From the cell containing the given text, extract its center point as [X, Y] coordinate. 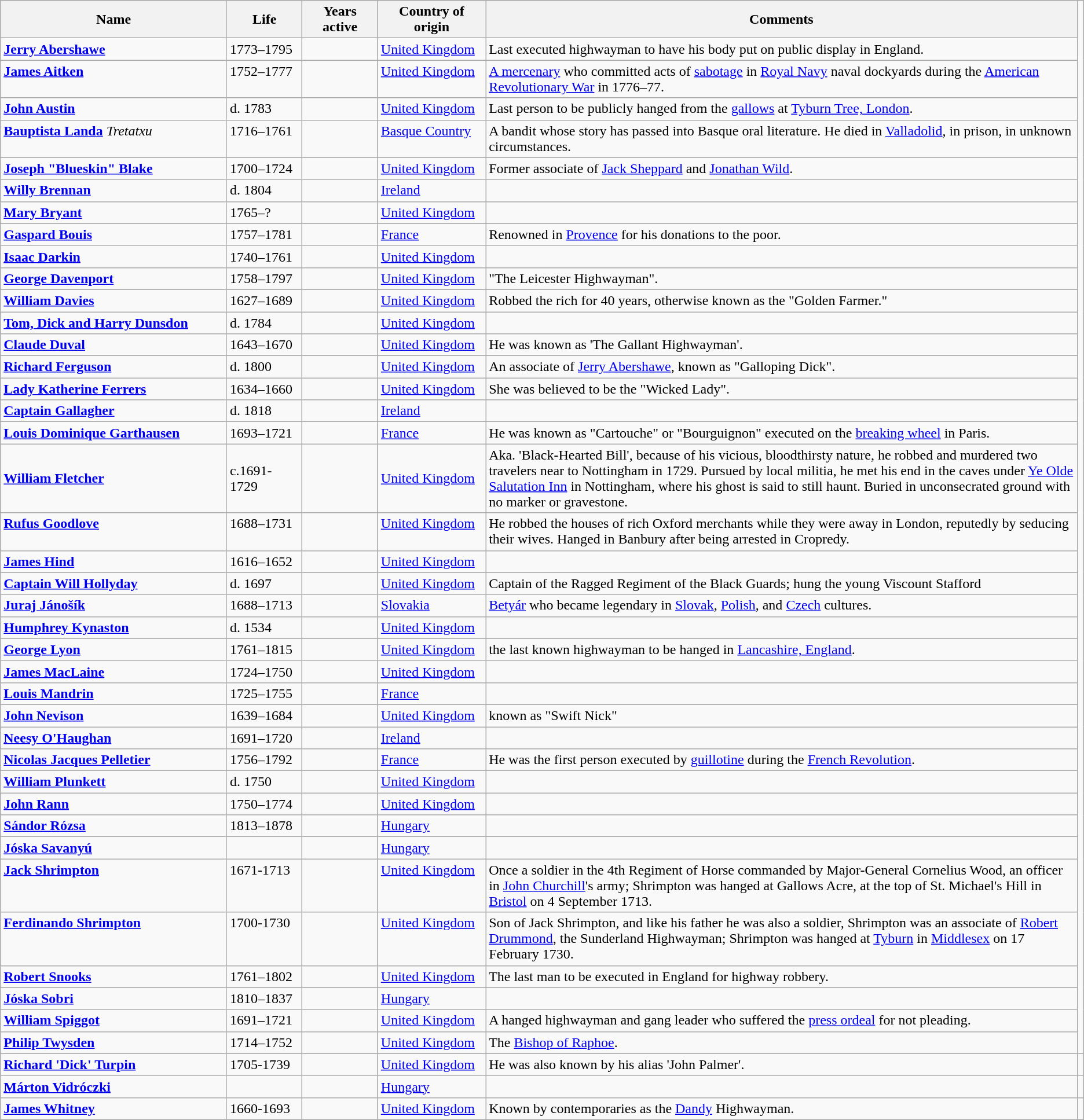
Neesy O'Haughan [113, 738]
Richard 'Dick' Turpin [113, 1064]
d. 1800 [264, 367]
She was believed to be the "Wicked Lady". [782, 389]
Renowned in Provence for his donations to the poor. [782, 234]
George Lyon [113, 649]
Name [113, 20]
William Davies [113, 300]
d. 1534 [264, 627]
James Aitken [113, 79]
1688–1713 [264, 605]
1634–1660 [264, 389]
Rufus Goodlove [113, 531]
1752–1777 [264, 79]
1810–1837 [264, 998]
William Plunkett [113, 782]
Philip Twysden [113, 1042]
Robbed the rich for 40 years, otherwise known as the "Golden Farmer." [782, 300]
Jóska Sobri [113, 998]
George Davenport [113, 278]
Willy Brennan [113, 190]
Humphrey Kynaston [113, 627]
John Rann [113, 804]
Tom, Dick and Harry Dunsdon [113, 322]
Former associate of Jack Sheppard and Jonathan Wild. [782, 168]
"The Leicester Highwayman". [782, 278]
1716–1761 [264, 139]
d. 1784 [264, 322]
Captain Will Hollyday [113, 583]
Robert Snooks [113, 976]
1765–? [264, 212]
Jóska Savanyú [113, 848]
Known by contemporaries as the Dandy Highwayman. [782, 1108]
Richard Ferguson [113, 367]
Slovakia [431, 605]
1757–1781 [264, 234]
Louis Mandrin [113, 693]
1700-1730 [264, 939]
The last man to be executed in England for highway robbery. [782, 976]
He was the first person executed by guillotine during the French Revolution. [782, 760]
The Bishop of Raphoe. [782, 1042]
d. 1804 [264, 190]
A bandit whose story has passed into Basque oral literature. He died in Valladolid, in prison, in unknown circumstances. [782, 139]
1761–1815 [264, 649]
James MacLaine [113, 671]
1671-1713 [264, 886]
1616–1652 [264, 561]
known as "Swift Nick" [782, 715]
William Fletcher [113, 478]
1691–1720 [264, 738]
1688–1731 [264, 531]
1627–1689 [264, 300]
d. 1783 [264, 109]
d. 1697 [264, 583]
Isaac Darkin [113, 256]
Márton Vidróczki [113, 1086]
1750–1774 [264, 804]
Gaspard Bouis [113, 234]
Bauptista Landa Tretatxu [113, 139]
d. 1750 [264, 782]
1756–1792 [264, 760]
1705-1739 [264, 1064]
1773–1795 [264, 49]
Claude Duval [113, 345]
Comments [782, 20]
William Spiggot [113, 1020]
1643–1670 [264, 345]
Lady Katherine Ferrers [113, 389]
1724–1750 [264, 671]
Mary Bryant [113, 212]
Jack Shrimpton [113, 886]
Country of origin [431, 20]
1714–1752 [264, 1042]
He was also known by his alias 'John Palmer'. [782, 1064]
1813–1878 [264, 826]
1639–1684 [264, 715]
An associate of Jerry Abershawe, known as "Galloping Dick". [782, 367]
He was known as 'The Gallant Highwayman'. [782, 345]
Ferdinando Shrimpton [113, 939]
Life [264, 20]
Captain of the Ragged Regiment of the Black Guards; hung the young Viscount Stafford [782, 583]
John Austin [113, 109]
1691–1721 [264, 1020]
1700–1724 [264, 168]
James Whitney [113, 1108]
the last known highwayman to be hanged in Lancashire, England. [782, 649]
Joseph "Blueskin" Blake [113, 168]
1761–1802 [264, 976]
John Nevison [113, 715]
He was known as "Cartouche" or "Bourguignon" executed on the breaking wheel in Paris. [782, 433]
1693–1721 [264, 433]
Juraj Jánošík [113, 605]
1725–1755 [264, 693]
Louis Dominique Garthausen [113, 433]
1758–1797 [264, 278]
1660-1693 [264, 1108]
Captain Gallagher [113, 411]
Nicolas Jacques Pelletier [113, 760]
Years active [340, 20]
Betyár who became legendary in Slovak, Polish, and Czech cultures. [782, 605]
James Hind [113, 561]
c.1691-1729 [264, 478]
A hanged highwayman and gang leader who suffered the press ordeal for not pleading. [782, 1020]
Jerry Abershawe [113, 49]
Sándor Rózsa [113, 826]
d. 1818 [264, 411]
Last person to be publicly hanged from the gallows at Tyburn Tree, London. [782, 109]
Basque Country [431, 139]
1740–1761 [264, 256]
Last executed highwayman to have his body put on public display in England. [782, 49]
A mercenary who committed acts of sabotage in Royal Navy naval dockyards during the American Revolutionary War in 1776–77. [782, 79]
